Search for the cell housing the specified text and yield its [X, Y] center coordinate. 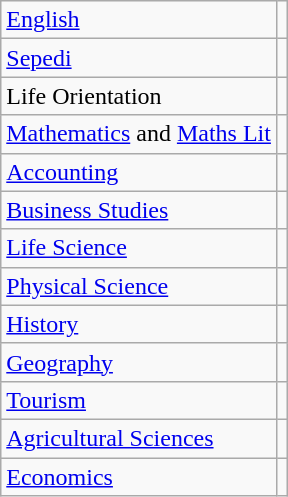
Life Orientation [139, 96]
Geography [139, 362]
Life Science [139, 248]
Mathematics and Maths Lit [139, 134]
History [139, 324]
Economics [139, 477]
Business Studies [139, 210]
Sepedi [139, 58]
English [139, 20]
Agricultural Sciences [139, 438]
Tourism [139, 400]
Physical Science [139, 286]
Accounting [139, 172]
